Pinpoint the cell where the given text exists, returning its (x, y) midpoint coordinate. 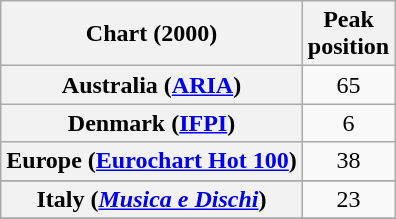
65 (348, 85)
Peakposition (348, 34)
23 (348, 199)
Chart (2000) (152, 34)
Europe (Eurochart Hot 100) (152, 161)
6 (348, 123)
Italy (Musica e Dischi) (152, 199)
38 (348, 161)
Denmark (IFPI) (152, 123)
Australia (ARIA) (152, 85)
